Scan for the cell matching the given text and deliver its [x, y] coordinate at center. 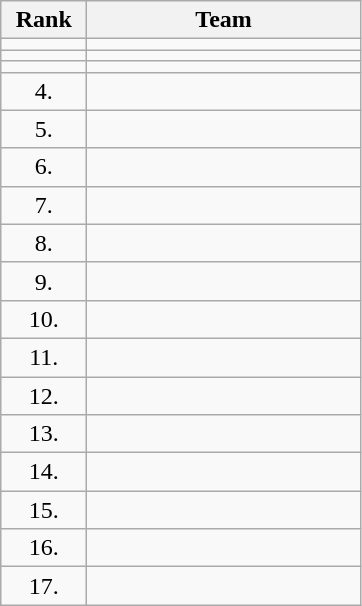
Rank [44, 20]
15. [44, 510]
6. [44, 167]
Team [224, 20]
5. [44, 129]
13. [44, 434]
12. [44, 395]
10. [44, 319]
11. [44, 357]
4. [44, 91]
16. [44, 548]
9. [44, 281]
14. [44, 472]
17. [44, 586]
8. [44, 243]
7. [44, 205]
